Return the (X, Y) coordinate for the center point of the cell that contains the specified text.  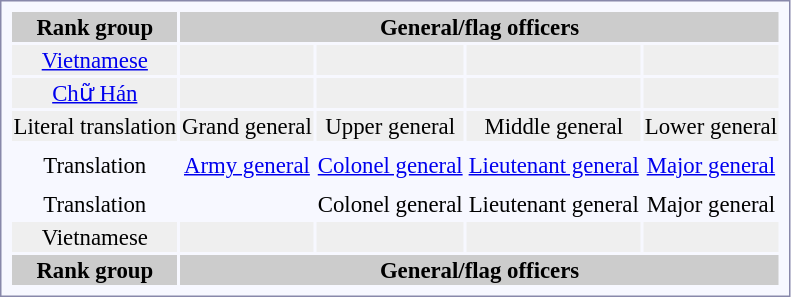
Middle general (554, 126)
Upper general (390, 126)
Literal translation (95, 126)
Army general (248, 165)
Lower general (710, 126)
Chữ Hán (95, 93)
Grand general (248, 126)
